Search for the cell housing the specified text and yield its (X, Y) center coordinate. 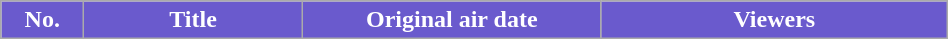
Title (193, 20)
Viewers (774, 20)
No. (42, 20)
Original air date (452, 20)
